For the text-containing cell, return its midpoint in (X, Y) coordinate format. 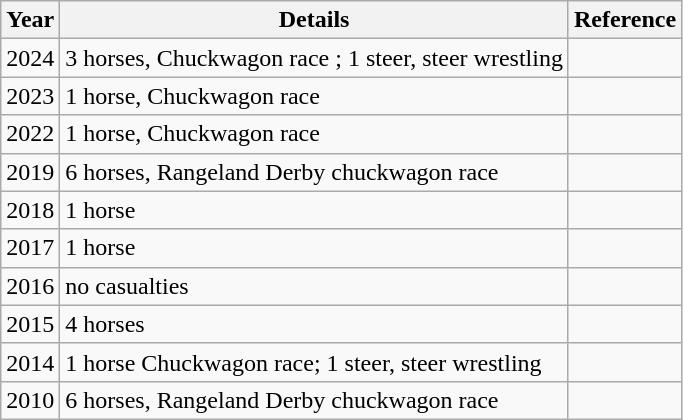
2024 (30, 58)
3 horses, Chuckwagon race ; 1 steer, steer wrestling (314, 58)
2016 (30, 286)
2017 (30, 248)
2015 (30, 324)
1 horse Chuckwagon race; 1 steer, steer wrestling (314, 362)
2014 (30, 362)
2010 (30, 400)
2018 (30, 210)
2022 (30, 134)
no casualties (314, 286)
Year (30, 20)
2019 (30, 172)
Details (314, 20)
2023 (30, 96)
4 horses (314, 324)
Reference (624, 20)
